Determine the (X, Y) coordinate at the center of the cell enclosing the given text.  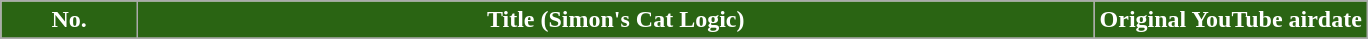
Title (Simon's Cat Logic) (616, 20)
No. (70, 20)
Original YouTube airdate (1230, 20)
